From the cell containing the given text, extract its center point as [x, y] coordinate. 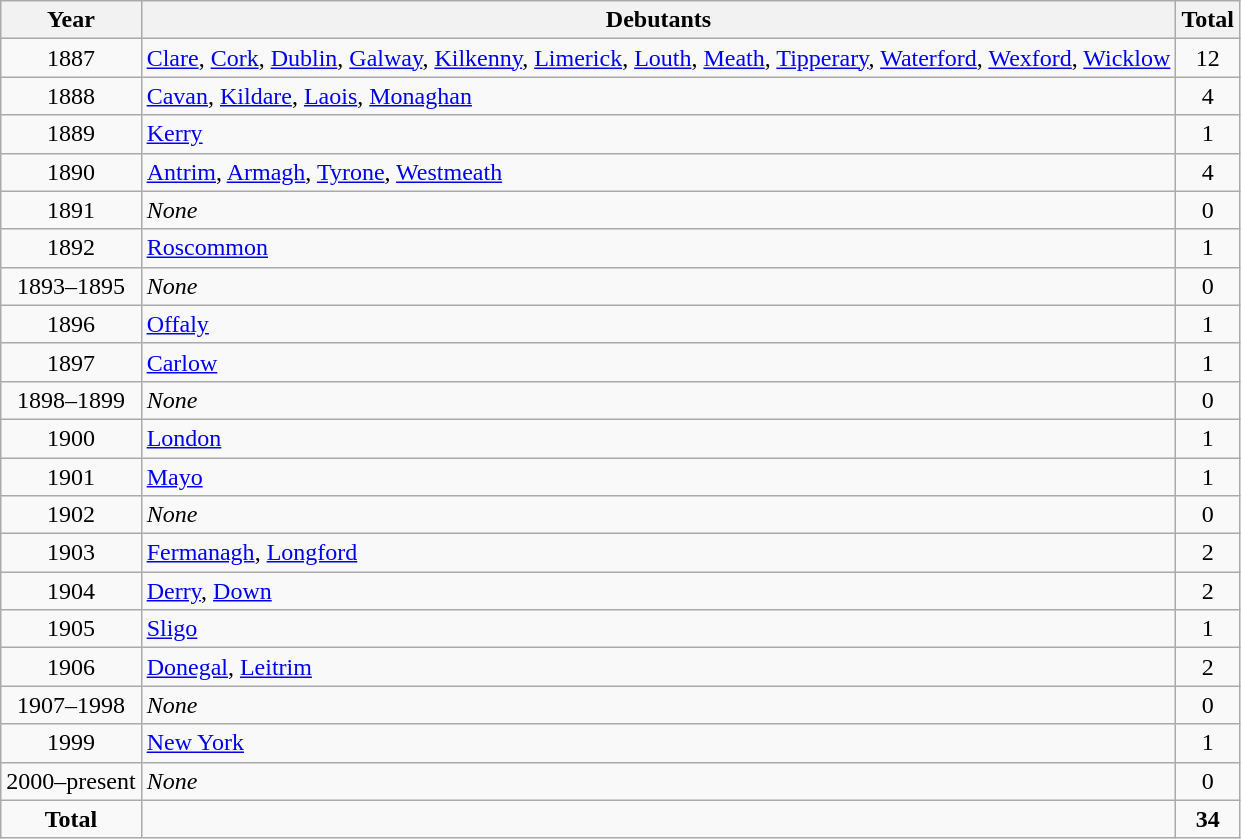
1893–1895 [71, 286]
Cavan, Kildare, Laois, Monaghan [658, 96]
2000–present [71, 781]
Fermanagh, Longford [658, 553]
Offaly [658, 324]
Kerry [658, 134]
Antrim, Armagh, Tyrone, Westmeath [658, 172]
34 [1208, 819]
Debutants [658, 20]
1900 [71, 438]
1891 [71, 210]
1905 [71, 629]
1903 [71, 553]
Carlow [658, 362]
1907–1998 [71, 705]
London [658, 438]
Roscommon [658, 248]
1888 [71, 96]
1887 [71, 58]
1901 [71, 477]
1902 [71, 515]
1906 [71, 667]
1904 [71, 591]
1892 [71, 248]
1889 [71, 134]
Sligo [658, 629]
Donegal, Leitrim [658, 667]
Derry, Down [658, 591]
1890 [71, 172]
1896 [71, 324]
1999 [71, 743]
1898–1899 [71, 400]
Clare, Cork, Dublin, Galway, Kilkenny, Limerick, Louth, Meath, Tipperary, Waterford, Wexford, Wicklow [658, 58]
New York [658, 743]
1897 [71, 362]
Mayo [658, 477]
12 [1208, 58]
Year [71, 20]
